Find where the given text appears and provide that cell's center as [X, Y] coordinate. 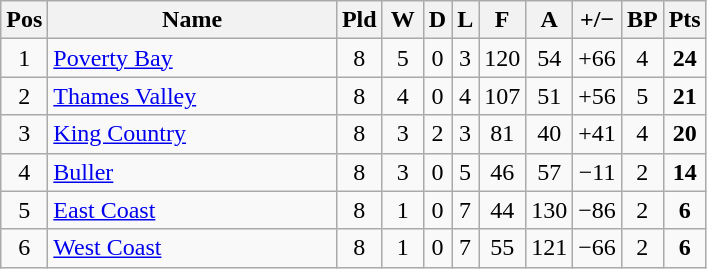
14 [684, 172]
40 [550, 134]
Pos [24, 20]
21 [684, 96]
121 [550, 248]
Thames Valley [192, 96]
W [402, 20]
57 [550, 172]
L [466, 20]
King Country [192, 134]
East Coast [192, 210]
F [502, 20]
51 [550, 96]
Name [192, 20]
−86 [598, 210]
120 [502, 58]
D [437, 20]
107 [502, 96]
130 [550, 210]
55 [502, 248]
+66 [598, 58]
West Coast [192, 248]
BP [642, 20]
Buller [192, 172]
24 [684, 58]
54 [550, 58]
20 [684, 134]
46 [502, 172]
−66 [598, 248]
A [550, 20]
81 [502, 134]
−11 [598, 172]
+41 [598, 134]
Poverty Bay [192, 58]
44 [502, 210]
+/− [598, 20]
+56 [598, 96]
Pts [684, 20]
Pld [359, 20]
